Capture the cell that displays the provided text and extract its [x, y] central coordinate. 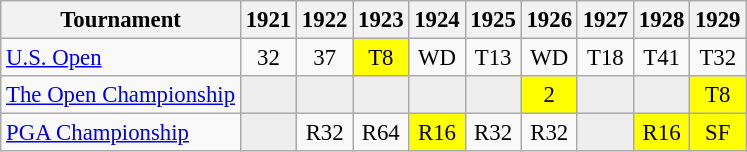
T13 [493, 58]
1927 [605, 20]
1923 [381, 20]
SF [718, 133]
T32 [718, 58]
1925 [493, 20]
1928 [661, 20]
T18 [605, 58]
T41 [661, 58]
R64 [381, 133]
1922 [325, 20]
37 [325, 58]
1924 [437, 20]
Tournament [121, 20]
2 [549, 95]
1926 [549, 20]
The Open Championship [121, 95]
32 [268, 58]
1921 [268, 20]
U.S. Open [121, 58]
1929 [718, 20]
PGA Championship [121, 133]
